Identify which cell holds the provided text, then report its (x, y) central coordinate. 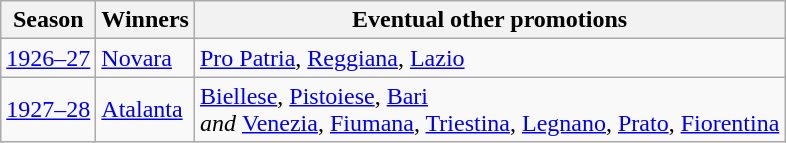
Winners (146, 20)
Atalanta (146, 110)
1926–27 (48, 58)
Biellese, Pistoiese, Bariand Venezia, Fiumana, Triestina, Legnano, Prato, Fiorentina (489, 110)
1927–28 (48, 110)
Eventual other promotions (489, 20)
Novara (146, 58)
Season (48, 20)
Pro Patria, Reggiana, Lazio (489, 58)
